Capture the cell that displays the provided text and extract its (x, y) central coordinate. 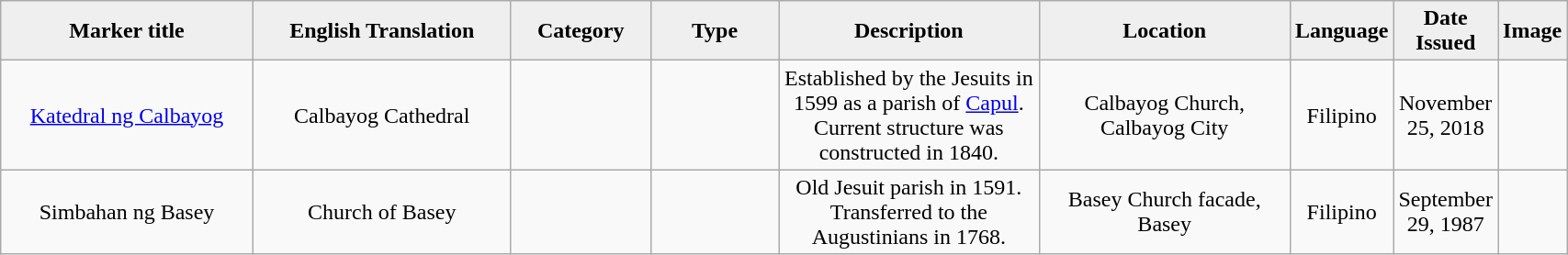
Language (1341, 31)
Marker title (127, 31)
Calbayog Church, Calbayog City (1165, 116)
Date Issued (1446, 31)
Description (909, 31)
Basey Church facade, Basey (1165, 212)
Image (1532, 31)
Calbayog Cathedral (382, 116)
Old Jesuit parish in 1591. Transferred to the Augustinians in 1768. (909, 212)
November 25, 2018 (1446, 116)
Established by the Jesuits in 1599 as a parish of Capul. Current structure was constructed in 1840. (909, 116)
Church of Basey (382, 212)
Simbahan ng Basey (127, 212)
Location (1165, 31)
Type (715, 31)
Katedral ng Calbayog (127, 116)
September 29, 1987 (1446, 212)
Category (581, 31)
English Translation (382, 31)
